Identify which cell holds the provided text, then report its (x, y) central coordinate. 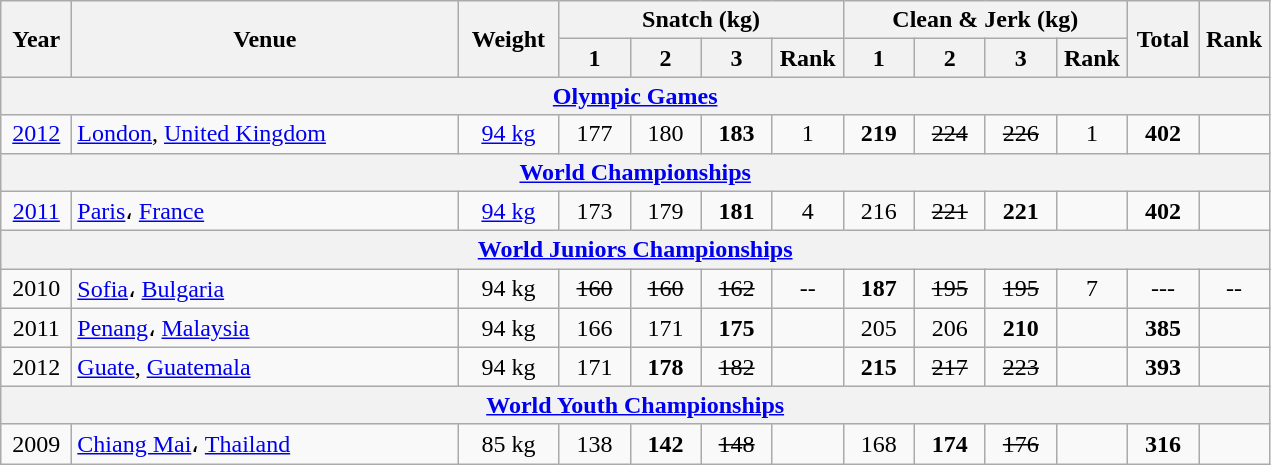
World Championships (636, 172)
183 (736, 134)
215 (878, 367)
316 (1162, 444)
206 (950, 328)
7 (1092, 289)
138 (594, 444)
Year (36, 39)
393 (1162, 367)
178 (666, 367)
177 (594, 134)
Weight (508, 39)
162 (736, 289)
179 (666, 211)
Clean & Jerk (kg) (985, 20)
Snatch (kg) (701, 20)
2009 (36, 444)
85 kg (508, 444)
176 (1020, 444)
223 (1020, 367)
Paris، France (265, 211)
216 (878, 211)
World Juniors Championships (636, 250)
London, United Kingdom (265, 134)
166 (594, 328)
World Youth Championships (636, 405)
Chiang Mai، Thailand (265, 444)
2010 (36, 289)
142 (666, 444)
219 (878, 134)
148 (736, 444)
224 (950, 134)
Penang، Malaysia (265, 328)
175 (736, 328)
205 (878, 328)
Olympic Games (636, 96)
--- (1162, 289)
Total (1162, 39)
174 (950, 444)
Sofia، Bulgaria (265, 289)
210 (1020, 328)
180 (666, 134)
4 (808, 211)
182 (736, 367)
Guate, Guatemala (265, 367)
181 (736, 211)
217 (950, 367)
187 (878, 289)
385 (1162, 328)
Venue (265, 39)
226 (1020, 134)
168 (878, 444)
173 (594, 211)
